Detect which cell encompasses the target text, then output its (X, Y) center coordinate. 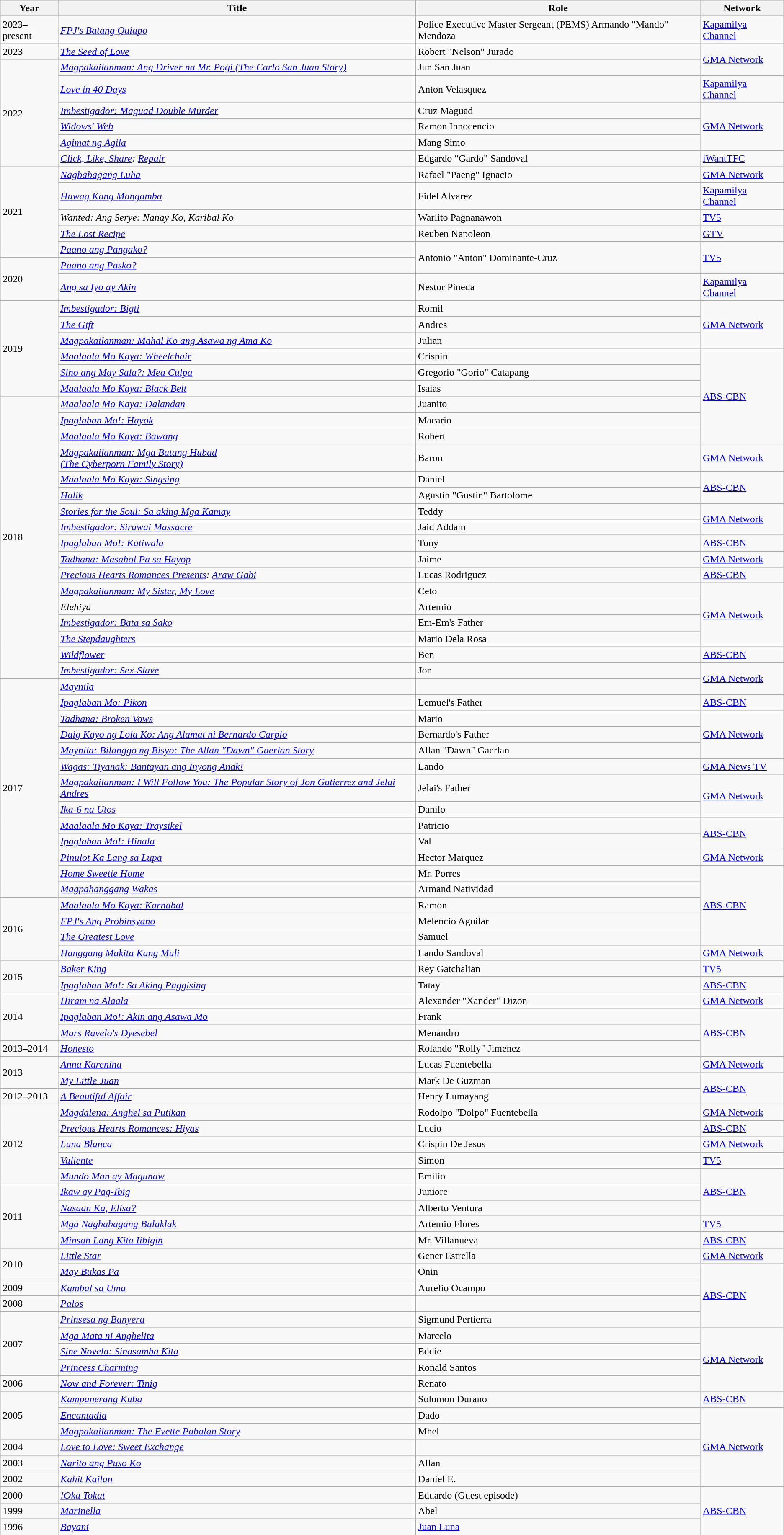
Mr. Villanueva (558, 1240)
May Bukas Pa (237, 1272)
Juanito (558, 404)
Rafael "Paeng" Ignacio (558, 174)
Sino ang May Sala?: Mea Culpa (237, 372)
Lucas Fuentebella (558, 1065)
Sigmund Pertierra (558, 1320)
Alberto Ventura (558, 1208)
Solomon Durano (558, 1399)
Gregorio "Gorio" Catapang (558, 372)
2008 (29, 1304)
Click, Like, Share: Repair (237, 158)
Nasaan Ka, Elisa? (237, 1208)
Patricio (558, 826)
2003 (29, 1463)
Edgardo "Gardo" Sandoval (558, 158)
Imbestigador: Maguad Double Murder (237, 111)
Robert (558, 436)
Maalaala Mo Kaya: Karnabal (237, 905)
Stories for the Soul: Sa aking Mga Kamay (237, 511)
Romil (558, 309)
Mario Dela Rosa (558, 639)
Bayani (237, 1527)
2015 (29, 977)
Henry Lumayang (558, 1096)
Aurelio Ocampo (558, 1288)
Maynila (237, 686)
Eddie (558, 1352)
Hiram na Alaala (237, 1001)
Honesto (237, 1049)
Sine Novela: Sinasamba Kita (237, 1352)
Daniel E. (558, 1479)
Magpakailanman: Mga Batang Hubad (The Cyberporn Family Story) (237, 457)
2023 (29, 52)
Kahit Kailan (237, 1479)
2012 (29, 1144)
Lucas Rodriguez (558, 575)
Baron (558, 457)
Crispin (558, 356)
Maalaala Mo Kaya: Wheelchair (237, 356)
2021 (29, 212)
Mario (558, 718)
Tony (558, 543)
Kampanerang Kuba (237, 1399)
1999 (29, 1511)
Crispin De Jesus (558, 1144)
Palos (237, 1304)
Lando Sandoval (558, 953)
2012–2013 (29, 1096)
Ikaw ay Pag-Ibig (237, 1192)
The Gift (237, 325)
Bernardo's Father (558, 734)
2023–present (29, 30)
The Seed of Love (237, 52)
Precious Hearts Romances Presents: Araw Gabi (237, 575)
1996 (29, 1527)
Anton Velasquez (558, 89)
Mhel (558, 1431)
Now and Forever: Tinig (237, 1383)
Lucio (558, 1128)
Cruz Maguad (558, 111)
Ipaglaban Mo!: Hayok (237, 420)
Ramon (558, 905)
Ramon Innocencio (558, 126)
Ipaglaban Mo!: Akin ang Asawa Mo (237, 1016)
2017 (29, 788)
Magpakailanman: I Will Follow You: The Popular Story of Jon Gutierrez and Jelai Andres (237, 788)
2013 (29, 1073)
Warlito Pagnanawon (558, 217)
Rey Gatchalian (558, 969)
2010 (29, 1264)
Ipaglaban Mo!: Sa Aking Paggising (237, 985)
Mga Nagbabagang Bulaklak (237, 1224)
2005 (29, 1415)
Imbestigador: Bata sa Sako (237, 623)
2013–2014 (29, 1049)
Maalaala Mo Kaya: Singsing (237, 479)
Ika-6 na Utos (237, 810)
Elehiya (237, 607)
2019 (29, 348)
Magpakailanman: Ang Driver na Mr. Pogi (The Carlo San Juan Story) (237, 67)
Allan "Dawn" Gaerlan (558, 750)
Danilo (558, 810)
Magpakailanman: Mahal Ko ang Asawa ng Ama Ko (237, 341)
Melencio Aguilar (558, 921)
Baker King (237, 969)
Em-Em's Father (558, 623)
Maalaala Mo Kaya: Bawang (237, 436)
Mundo Man ay Magunaw (237, 1176)
Andres (558, 325)
2014 (29, 1016)
Tadhana: Broken Vows (237, 718)
Ben (558, 655)
Paano ang Pasko? (237, 266)
Armand Natividad (558, 889)
Ronald Santos (558, 1367)
Mang Simo (558, 142)
2002 (29, 1479)
Title (237, 8)
Imbestigador: Bigti (237, 309)
2000 (29, 1495)
Ipaglaban Mo!: Hinala (237, 841)
Paano ang Pangako? (237, 250)
Magpakailanman: My Sister, My Love (237, 591)
Agimat ng Agila (237, 142)
Onin (558, 1272)
The Greatest Love (237, 937)
Lemuel's Father (558, 702)
Wildflower (237, 655)
Pinulot Ka Lang sa Lupa (237, 857)
2009 (29, 1288)
My Little Juan (237, 1081)
Ang sa Iyo ay Akin (237, 287)
Lando (558, 766)
Rodolpo "Dolpo" Fuentebella (558, 1112)
Juniore (558, 1192)
Dado (558, 1415)
Ipaglaban Mo: Pikon (237, 702)
Magpakailanman: The Evette Pabalan Story (237, 1431)
Jelai's Father (558, 788)
Encantadia (237, 1415)
FPJ's Ang Probinsyano (237, 921)
Nagbabagang Luha (237, 174)
Rolando "Rolly" Jimenez (558, 1049)
Julian (558, 341)
Magdalena: Anghel sa Putikan (237, 1112)
Isaias (558, 388)
Love to Love: Sweet Exchange (237, 1447)
Precious Hearts Romances: Hiyas (237, 1128)
Simon (558, 1160)
Valiente (237, 1160)
Samuel (558, 937)
Tatay (558, 985)
Hanggang Makita Kang Muli (237, 953)
Eduardo (Guest episode) (558, 1495)
Menandro (558, 1032)
Prinsesa ng Banyera (237, 1320)
Ipaglaban Mo!: Katiwala (237, 543)
Jun San Juan (558, 67)
2018 (29, 537)
Love in 40 Days (237, 89)
2022 (29, 113)
Ceto (558, 591)
Imbestigador: Sirawai Massacre (237, 527)
Princess Charming (237, 1367)
2016 (29, 929)
Gener Estrella (558, 1256)
Marcelo (558, 1336)
Val (558, 841)
Wagas: Tiyanak: Bantayan ang Inyong Anak! (237, 766)
Robert "Nelson" Jurado (558, 52)
Mr. Porres (558, 873)
Macario (558, 420)
Maalaala Mo Kaya: Traysikel (237, 826)
!Oka Tokat (237, 1495)
Halik (237, 495)
Jaime (558, 559)
Role (558, 8)
Nestor Pineda (558, 287)
Mars Ravelo's Dyesebel (237, 1032)
iWantTFC (742, 158)
Wanted: Ang Serye: Nanay Ko, Karibal Ko (237, 217)
Network (742, 8)
Minsan Lang Kita Iibigin (237, 1240)
Luna Blanca (237, 1144)
Mark De Guzman (558, 1081)
Daig Kayo ng Lola Ko: Ang Alamat ni Bernardo Carpio (237, 734)
Mga Mata ni Anghelita (237, 1336)
Imbestigador: Sex-Slave (237, 671)
Fidel Alvarez (558, 196)
GTV (742, 233)
Alexander "Xander" Dizon (558, 1001)
Hector Marquez (558, 857)
Anna Karenina (237, 1065)
Frank (558, 1016)
Renato (558, 1383)
Juan Luna (558, 1527)
2004 (29, 1447)
Little Star (237, 1256)
Jaid Addam (558, 527)
A Beautiful Affair (237, 1096)
Antonio "Anton" Dominante-Cruz (558, 258)
Widows' Web (237, 126)
Allan (558, 1463)
2006 (29, 1383)
Agustin "Gustin" Bartolome (558, 495)
Maalaala Mo Kaya: Black Belt (237, 388)
The Stepdaughters (237, 639)
Home Sweetie Home (237, 873)
Marinella (237, 1511)
Kambal sa Uma (237, 1288)
Tadhana: Masahol Pa sa Hayop (237, 559)
Jon (558, 671)
Police Executive Master Sergeant (PEMS) Armando "Mando" Mendoza (558, 30)
FPJ's Batang Quiapo (237, 30)
Maynila: Bilanggo ng Bisyo: The Allan "Dawn" Gaerlan Story (237, 750)
Magpahanggang Wakas (237, 889)
Year (29, 8)
Huwag Kang Mangamba (237, 196)
Emilio (558, 1176)
Daniel (558, 479)
2020 (29, 279)
2011 (29, 1216)
Narito ang Puso Ko (237, 1463)
Reuben Napoleon (558, 233)
Artemio Flores (558, 1224)
Artemio (558, 607)
Abel (558, 1511)
GMA News TV (742, 766)
2007 (29, 1344)
Maalaala Mo Kaya: Dalandan (237, 404)
The Lost Recipe (237, 233)
Teddy (558, 511)
